Return the (X, Y) coordinate for the center point of the cell that contains the specified text.  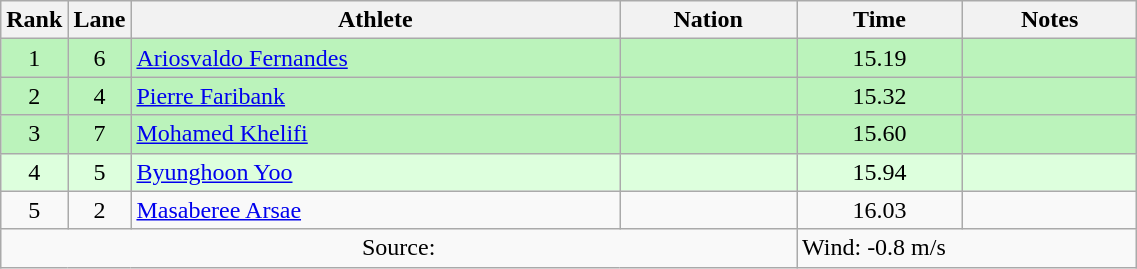
Wind: -0.8 m/s (967, 248)
Byunghoon Yoo (376, 172)
Notes (1049, 20)
Pierre Faribank (376, 96)
3 (34, 134)
Nation (708, 20)
Ariosvaldo Fernandes (376, 58)
Lane (100, 20)
7 (100, 134)
Time (880, 20)
Rank (34, 20)
Mohamed Khelifi (376, 134)
6 (100, 58)
1 (34, 58)
15.60 (880, 134)
15.94 (880, 172)
15.19 (880, 58)
Athlete (376, 20)
Source: (399, 248)
Masaberee Arsae (376, 210)
16.03 (880, 210)
15.32 (880, 96)
